Pinpoint the cell where the given text exists, returning its (X, Y) midpoint coordinate. 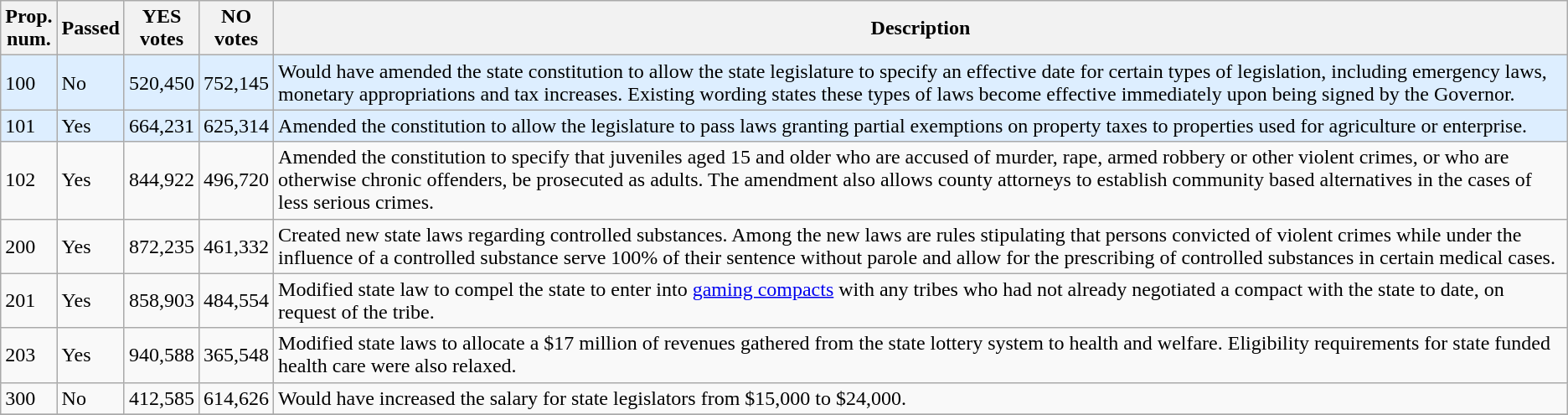
100 (28, 82)
YESvotes (161, 29)
NOvotes (236, 29)
Prop.num. (28, 29)
Passed (90, 29)
752,145 (236, 82)
412,585 (161, 398)
102 (28, 180)
625,314 (236, 126)
200 (28, 246)
365,548 (236, 355)
300 (28, 398)
940,588 (161, 355)
Description (921, 29)
496,720 (236, 180)
872,235 (161, 246)
201 (28, 300)
520,450 (161, 82)
484,554 (236, 300)
203 (28, 355)
Would have increased the salary for state legislators from $15,000 to $24,000. (921, 398)
664,231 (161, 126)
461,332 (236, 246)
844,922 (161, 180)
101 (28, 126)
858,903 (161, 300)
614,626 (236, 398)
